Output the [X, Y] coordinate of the center of the cell containing the given text.  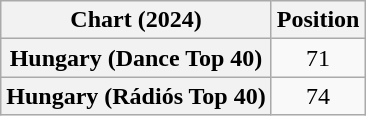
74 [318, 96]
Hungary (Dance Top 40) [136, 58]
Position [318, 20]
Chart (2024) [136, 20]
71 [318, 58]
Hungary (Rádiós Top 40) [136, 96]
